Search for the cell housing the specified text and yield its [X, Y] center coordinate. 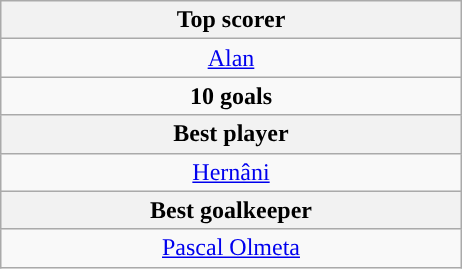
Hernâni [230, 172]
Best goalkeeper [230, 210]
Alan [230, 58]
Pascal Olmeta [230, 248]
Best player [230, 134]
Top scorer [230, 20]
10 goals [230, 96]
